Output the (X, Y) coordinate of the center of the cell containing the given text.  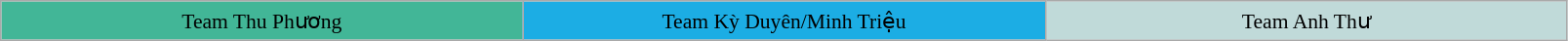
Team Kỳ Duyên/Minh Triệu (784, 20)
Team Anh Thư (1306, 20)
Team Thu Phương (261, 20)
